Determine the (X, Y) coordinate at the center of the cell enclosing the given text.  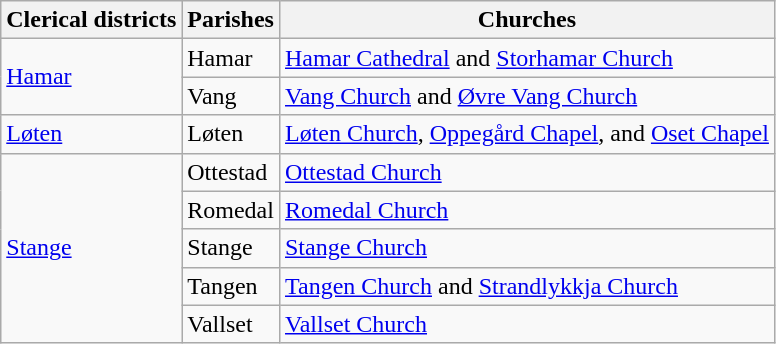
Vang Church and Øvre Vang Church (526, 96)
Tangen Church and Strandlykkja Church (526, 286)
Romedal (231, 210)
Ottestad (231, 172)
Stange Church (526, 248)
Vang (231, 96)
Tangen (231, 286)
Parishes (231, 20)
Clerical districts (92, 20)
Vallset (231, 324)
Løten Church, Oppegård Chapel, and Oset Chapel (526, 134)
Ottestad Church (526, 172)
Hamar Cathedral and Storhamar Church (526, 58)
Churches (526, 20)
Vallset Church (526, 324)
Romedal Church (526, 210)
